Search for the cell housing the specified text and yield its [x, y] center coordinate. 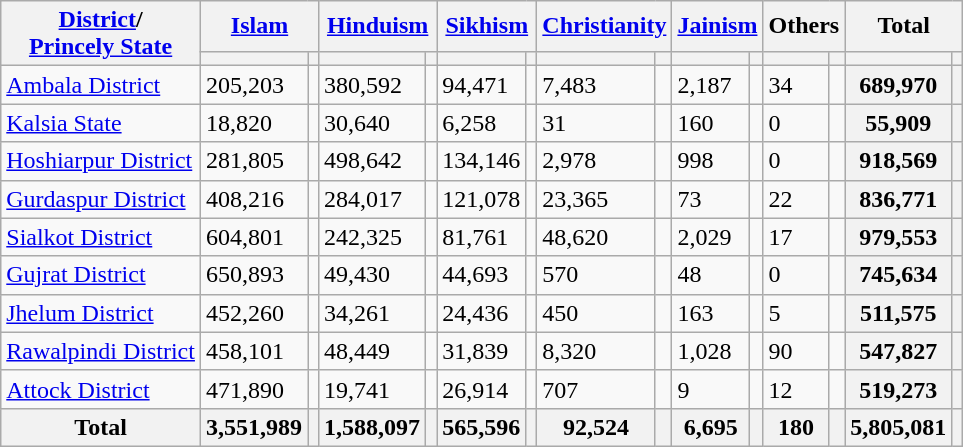
Gurdaspur District [101, 199]
81,761 [482, 237]
570 [596, 275]
918,569 [898, 161]
6,695 [711, 427]
12 [796, 389]
511,575 [898, 313]
90 [796, 351]
519,273 [898, 389]
Sikhism [487, 26]
Rawalpindi District [101, 351]
979,553 [898, 237]
17 [796, 237]
26,914 [482, 389]
707 [596, 389]
31,839 [482, 351]
73 [711, 199]
22 [796, 199]
District/Princely State [101, 34]
134,146 [482, 161]
31 [596, 123]
19,741 [372, 389]
3,551,989 [254, 427]
24,436 [482, 313]
8,320 [596, 351]
408,216 [254, 199]
2,029 [711, 237]
Hoshiarpur District [101, 161]
689,970 [898, 85]
565,596 [482, 427]
1,588,097 [372, 427]
Kalsia State [101, 123]
6,258 [482, 123]
471,890 [254, 389]
180 [796, 427]
34,261 [372, 313]
Others [804, 26]
48,620 [596, 237]
34 [796, 85]
380,592 [372, 85]
Attock District [101, 389]
Jainism [718, 26]
48,449 [372, 351]
547,827 [898, 351]
49,430 [372, 275]
242,325 [372, 237]
Gujrat District [101, 275]
163 [711, 313]
94,471 [482, 85]
458,101 [254, 351]
281,805 [254, 161]
92,524 [596, 427]
452,260 [254, 313]
23,365 [596, 199]
Christianity [604, 26]
604,801 [254, 237]
Jhelum District [101, 313]
836,771 [898, 199]
5 [796, 313]
284,017 [372, 199]
Ambala District [101, 85]
160 [711, 123]
650,893 [254, 275]
121,078 [482, 199]
Sialkot District [101, 237]
7,483 [596, 85]
998 [711, 161]
450 [596, 313]
5,805,081 [898, 427]
1,028 [711, 351]
48 [711, 275]
30,640 [372, 123]
498,642 [372, 161]
18,820 [254, 123]
2,978 [596, 161]
Hinduism [378, 26]
9 [711, 389]
55,909 [898, 123]
Islam [259, 26]
44,693 [482, 275]
745,634 [898, 275]
205,203 [254, 85]
2,187 [711, 85]
